Search for the cell housing the specified text and yield its [X, Y] center coordinate. 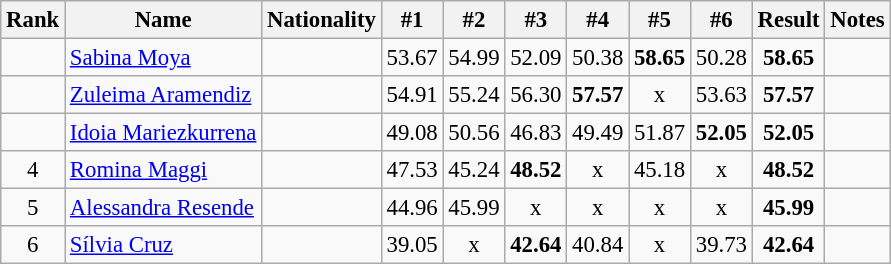
4 [33, 170]
#2 [474, 20]
Sílvia Cruz [164, 245]
49.49 [598, 133]
Rank [33, 20]
Notes [858, 20]
Idoia Mariezkurrena [164, 133]
39.73 [721, 245]
#5 [660, 20]
46.83 [536, 133]
53.63 [721, 95]
Zuleima Aramendiz [164, 95]
Name [164, 20]
45.18 [660, 170]
50.56 [474, 133]
47.53 [412, 170]
44.96 [412, 208]
53.67 [412, 58]
49.08 [412, 133]
Romina Maggi [164, 170]
51.87 [660, 133]
55.24 [474, 95]
Result [788, 20]
52.09 [536, 58]
#4 [598, 20]
50.28 [721, 58]
#1 [412, 20]
Alessandra Resende [164, 208]
#3 [536, 20]
54.91 [412, 95]
6 [33, 245]
5 [33, 208]
#6 [721, 20]
39.05 [412, 245]
54.99 [474, 58]
40.84 [598, 245]
50.38 [598, 58]
45.24 [474, 170]
Sabina Moya [164, 58]
Nationality [322, 20]
56.30 [536, 95]
